Capture the cell that displays the provided text and extract its (x, y) central coordinate. 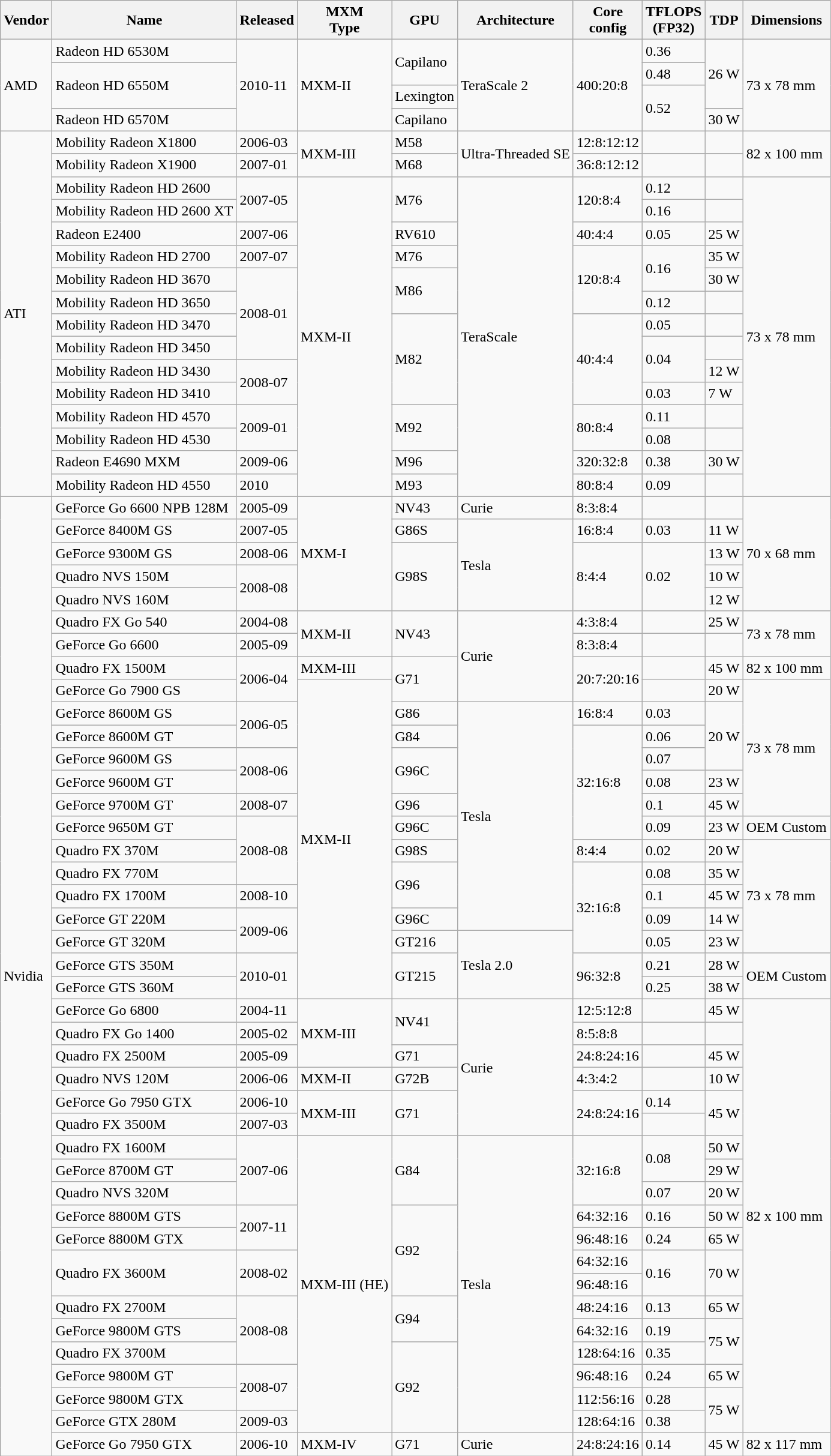
GeForce 8800M GTS (144, 1216)
M58 (425, 142)
2008-01 (267, 313)
Lexington (425, 97)
GeForce 9650M GT (144, 828)
Quadro NVS 150M (144, 576)
GeForce GTS 350M (144, 964)
0.35 (674, 1353)
GeForce 9600M GS (144, 759)
MXM-I (344, 553)
12:5:12:8 (607, 1010)
Mobility Radeon HD 3430 (144, 371)
0.48 (674, 74)
96:32:8 (607, 976)
TFLOPS(FP32) (674, 20)
GeForce GT 320M (144, 942)
Released (267, 20)
11 W (724, 531)
GeForce Go 6600 NPB 128M (144, 508)
G86S (425, 531)
12:8:12:12 (607, 142)
2004-08 (267, 622)
GeForce 9800M GT (144, 1376)
GeForce Go 6800 (144, 1010)
Quadro NVS 160M (144, 599)
GeForce 9800M GTS (144, 1330)
Mobility Radeon HD 3470 (144, 325)
Mobility Radeon HD 2600 XT (144, 211)
GeForce Go 6600 (144, 645)
MXMType (344, 20)
Radeon E2400 (144, 233)
4:3:4:2 (607, 1079)
2010-01 (267, 976)
GT216 (425, 942)
Quadro FX 2500M (144, 1056)
GeForce 8700M GT (144, 1170)
G94 (425, 1319)
M68 (425, 165)
Mobility Radeon HD 2600 (144, 188)
29 W (724, 1170)
Quadro FX Go 1400 (144, 1033)
2006-04 (267, 679)
Ultra-Threaded SE (515, 154)
2004-11 (267, 1010)
Quadro FX 1600M (144, 1148)
Quadro NVS 320M (144, 1193)
Mobility Radeon HD 3650 (144, 302)
GeForce 9600M GT (144, 782)
2010 (267, 485)
Mobility Radeon HD 4550 (144, 485)
0.25 (674, 987)
TDP (724, 20)
Quadro FX 1500M (144, 668)
GeForce GTS 360M (144, 987)
GeForce GT 220M (144, 919)
0.04 (674, 359)
NV41 (425, 1021)
M93 (425, 485)
Tesla 2.0 (515, 964)
Radeon HD 6550M (144, 85)
2005-02 (267, 1033)
70 W (724, 1273)
GeForce 8600M GS (144, 714)
Quadro FX 3500M (144, 1125)
0.19 (674, 1330)
Quadro FX 1700M (144, 896)
0.52 (674, 108)
Quadro FX 3600M (144, 1273)
38 W (724, 987)
112:56:16 (607, 1399)
2007-01 (267, 165)
AMD (26, 85)
Quadro FX 2700M (144, 1307)
TeraScale 2 (515, 85)
GeForce 8400M GS (144, 531)
20:7:20:16 (607, 679)
ATI (26, 313)
Mobility Radeon HD 3450 (144, 348)
28 W (724, 964)
G86 (425, 714)
2009-01 (267, 428)
2007-07 (267, 256)
Quadro FX Go 540 (144, 622)
400:20:8 (607, 85)
4:3:8:4 (607, 622)
8:5:8:8 (607, 1033)
Radeon HD 6570M (144, 119)
2008-10 (267, 896)
Mobility Radeon HD 2700 (144, 256)
GeForce 8600M GT (144, 736)
Radeon E4690 MXM (144, 462)
2007-11 (267, 1227)
M96 (425, 462)
MXM-III (HE) (344, 1284)
GeForce 9800M GTX (144, 1399)
0.36 (674, 51)
2008-02 (267, 1273)
GeForce 8800M GTX (144, 1239)
GeForce 9300M GS (144, 553)
Mobility Radeon HD 4570 (144, 417)
82 x 117 mm (786, 1445)
0.13 (674, 1307)
Mobility Radeon X1900 (144, 165)
2006-03 (267, 142)
2006-06 (267, 1079)
G72B (425, 1079)
Architecture (515, 20)
0.06 (674, 736)
2009-03 (267, 1422)
0.11 (674, 417)
Mobility Radeon HD 3670 (144, 279)
M86 (425, 290)
Quadro FX 370M (144, 850)
0.21 (674, 964)
Nvidia (26, 976)
26 W (724, 74)
2007-03 (267, 1125)
13 W (724, 553)
Name (144, 20)
Mobility Radeon HD 4530 (144, 439)
2010-11 (267, 85)
Mobility Radeon X1800 (144, 142)
RV610 (425, 233)
Dimensions (786, 20)
GPU (425, 20)
MXM-IV (344, 1445)
GeForce 9700M GT (144, 805)
M82 (425, 359)
2006-05 (267, 725)
Quadro FX 770M (144, 873)
Quadro FX 3700M (144, 1353)
7 W (724, 394)
320:32:8 (607, 462)
14 W (724, 919)
Radeon HD 6530M (144, 51)
36:8:12:12 (607, 165)
GeForce GTX 280M (144, 1422)
GT215 (425, 976)
70 x 68 mm (786, 553)
Vendor (26, 20)
M92 (425, 428)
Coreconfig (607, 20)
GeForce Go 7900 GS (144, 691)
Quadro NVS 120M (144, 1079)
48:24:16 (607, 1307)
0.28 (674, 1399)
Mobility Radeon HD 3410 (144, 394)
TeraScale (515, 336)
